Return the (x, y) coordinate for the center point of the cell that contains the specified text.  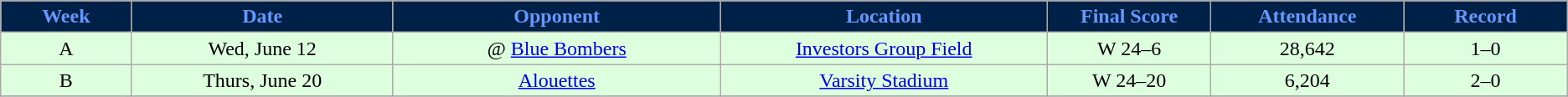
Final Score (1129, 17)
W 24–6 (1129, 48)
Date (262, 17)
2–0 (1486, 80)
Varsity Stadium (885, 80)
28,642 (1308, 48)
A (66, 48)
Attendance (1308, 17)
Record (1486, 17)
Wed, June 12 (262, 48)
@ Blue Bombers (556, 48)
Opponent (556, 17)
6,204 (1308, 80)
Alouettes (556, 80)
B (66, 80)
W 24–20 (1129, 80)
Thurs, June 20 (262, 80)
1–0 (1486, 48)
Location (885, 17)
Investors Group Field (885, 48)
Week (66, 17)
